Search for the cell housing the specified text and yield its [x, y] center coordinate. 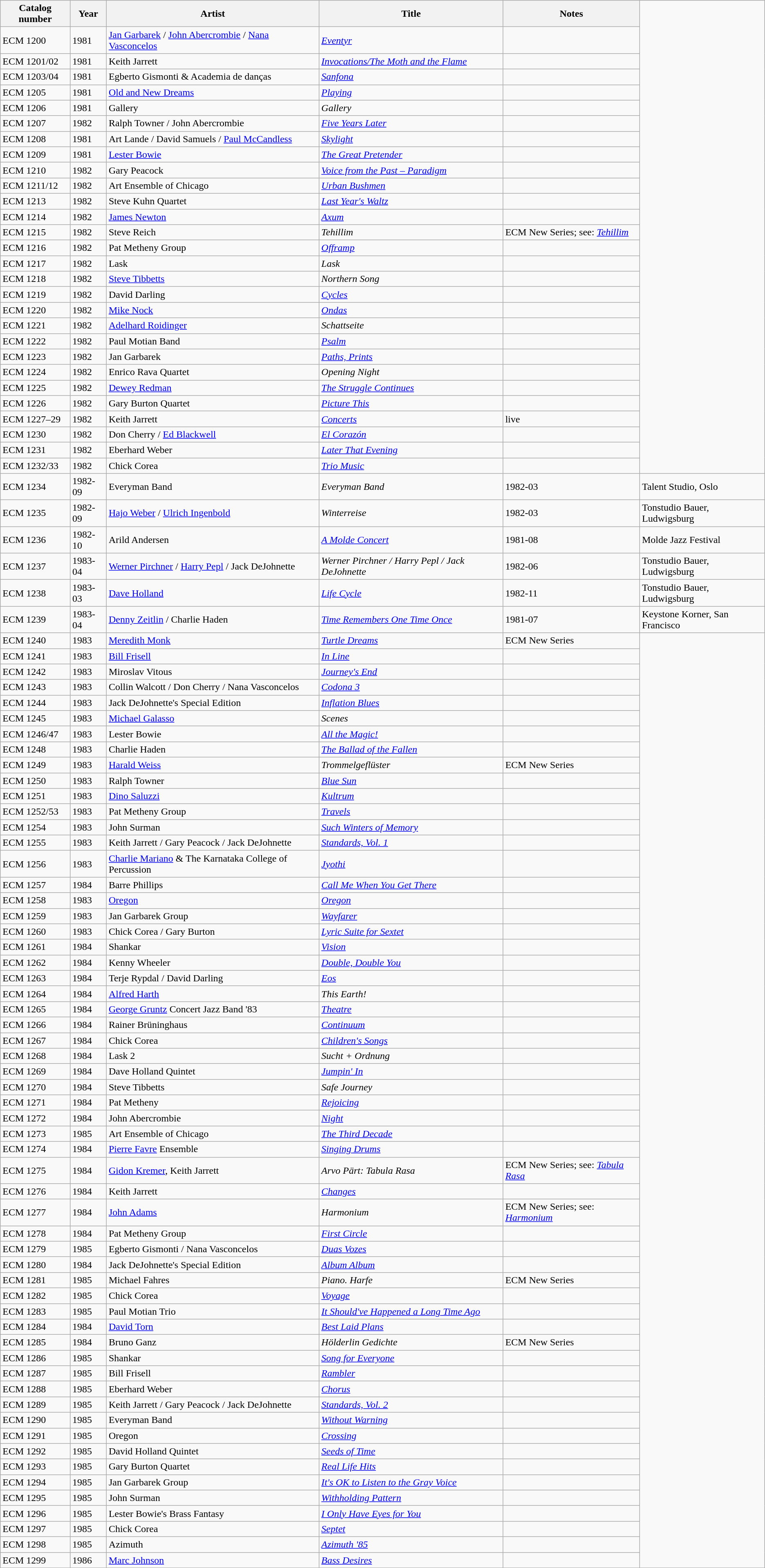
ECM 1275 [35, 1170]
ECM 1257 [35, 885]
Rejoicing [411, 1103]
Song for Everyone [411, 1358]
ECM 1287 [35, 1374]
ECM 1241 [35, 656]
ECM 1239 [35, 619]
Old and New Dreams [212, 92]
ECM New Series; see: Tehillim [571, 232]
ECM 1291 [35, 1436]
Eventyr [411, 40]
ECM 1209 [35, 154]
Meredith Monk [212, 641]
Picture This [411, 403]
ECM 1213 [35, 201]
The Great Pretender [411, 154]
Piano. Harfe [411, 1280]
Inflation Blues [411, 703]
Tehillim [411, 232]
Sucht + Ordnung [411, 1056]
Arvo Pärt: Tabula Rasa [411, 1170]
ECM 1215 [35, 232]
ECM 1245 [35, 718]
ECM 1289 [35, 1405]
Last Year's Waltz [411, 201]
Dave Holland [212, 593]
David Holland Quintet [212, 1451]
Pierre Favre Ensemble [212, 1149]
Five Years Later [411, 123]
ECM 1244 [35, 703]
ECM 1296 [35, 1513]
Talent Studio, Oslo [702, 487]
In Line [411, 656]
Ondas [411, 310]
ECM 1278 [35, 1233]
ECM 1224 [35, 372]
Barre Phillips [212, 885]
Night [411, 1118]
The Struggle Continues [411, 388]
Title [411, 14]
Lester Bowie's Brass Fantasy [212, 1513]
Withholding Pattern [411, 1498]
ECM 1268 [35, 1056]
Winterreise [411, 513]
ECM 1203/04 [35, 77]
Rambler [411, 1374]
Trio Music [411, 465]
Dino Saluzzi [212, 796]
Rainer Brüninghaus [212, 1025]
Trommelgeflüster [411, 765]
It Should've Happened a Long Time Ago [411, 1311]
ECM 1265 [35, 1009]
Journey's End [411, 672]
ECM 1237 [35, 566]
Arild Andersen [212, 540]
ECM 1205 [35, 92]
Such Winters of Memory [411, 827]
Ralph Towner / John Abercrombie [212, 123]
Collin Walcott / Don Cherry / Nana Vasconcelos [212, 687]
Don Cherry / Ed Blackwell [212, 434]
Hajo Weber / Ulrich Ingenbold [212, 513]
ECM 1266 [35, 1025]
ECM 1290 [35, 1420]
ECM 1254 [35, 827]
Wayfarer [411, 916]
ECM 1225 [35, 388]
ECM 1283 [35, 1311]
Pat Metheny [212, 1103]
ECM 1206 [35, 108]
Without Warning [411, 1420]
Cycles [411, 295]
Call Me When You Get There [411, 885]
Theatre [411, 1009]
Time Remembers One Time Once [411, 619]
Continuum [411, 1025]
Michael Fahres [212, 1280]
ECM 1218 [35, 279]
Harald Weiss [212, 765]
ECM 1260 [35, 931]
Marc Johnson [212, 1560]
Charlie Haden [212, 749]
Singing Drums [411, 1149]
ECM 1216 [35, 248]
I Only Have Eyes for You [411, 1513]
ECM 1230 [35, 434]
Changes [411, 1191]
ECM 1226 [35, 403]
Mike Nock [212, 310]
Blue Sun [411, 781]
Denny Zeitlin / Charlie Haden [212, 619]
Catalog number [35, 14]
Kultrum [411, 796]
ECM 1246/47 [35, 734]
1982-06 [571, 566]
Bass Desires [411, 1560]
David Darling [212, 295]
1983-03 [88, 593]
Keystone Korner, San Francisco [702, 619]
Ralph Towner [212, 781]
ECM 1214 [35, 217]
George Gruntz Concert Jazz Band '83 [212, 1009]
ECM 1242 [35, 672]
Opening Night [411, 372]
ECM 1270 [35, 1087]
Playing [411, 92]
John Adams [212, 1213]
ECM 1248 [35, 749]
ECM 1264 [35, 994]
ECM New Series; see: Tabula Rasa [571, 1170]
All the Magic! [411, 734]
ECM 1258 [35, 900]
ECM 1271 [35, 1103]
Adelhard Roidinger [212, 326]
Jan Garbarek / John Abercrombie / Nana Vasconcelos [212, 40]
Notes [571, 14]
Steve Reich [212, 232]
1981-07 [571, 619]
ECM 1211/12 [35, 185]
ECM 1207 [35, 123]
ECM 1227–29 [35, 419]
ECM 1286 [35, 1358]
Vision [411, 947]
ECM 1249 [35, 765]
Psalm [411, 341]
Seeds of Time [411, 1451]
ECM 1200 [35, 40]
ECM 1250 [35, 781]
ECM 1284 [35, 1327]
ECM 1280 [35, 1264]
Art Lande / David Samuels / Paul McCandless [212, 139]
Chick Corea / Gary Burton [212, 931]
Invocations/The Moth and the Flame [411, 61]
Eos [411, 978]
Terje Rypdal / David Darling [212, 978]
Molde Jazz Festival [702, 540]
Azimuth [212, 1544]
1981-08 [571, 540]
ECM 1272 [35, 1118]
Dave Holland Quintet [212, 1072]
ECM 1295 [35, 1498]
James Newton [212, 217]
The Ballad of the Fallen [411, 749]
ECM 1285 [35, 1342]
Jyothi [411, 864]
ECM 1267 [35, 1041]
Turtle Dreams [411, 641]
Best Laid Plans [411, 1327]
This Earth! [411, 994]
ECM 1292 [35, 1451]
Children's Songs [411, 1041]
ECM 1276 [35, 1191]
Codona 3 [411, 687]
Lyric Suite for Sextet [411, 931]
ECM 1235 [35, 513]
ECM 1222 [35, 341]
Scenes [411, 718]
ECM 1223 [35, 357]
Safe Journey [411, 1087]
El Corazón [411, 434]
Egberto Gismonti & Academia de danças [212, 77]
The Third Decade [411, 1134]
Crossing [411, 1436]
Kenny Wheeler [212, 963]
Standards, Vol. 1 [411, 843]
Gidon Kremer, Keith Jarrett [212, 1170]
It's OK to Listen to the Gray Voice [411, 1482]
ECM 1208 [35, 139]
ECM 1221 [35, 326]
Year [88, 14]
Steve Kuhn Quartet [212, 201]
Life Cycle [411, 593]
Enrico Rava Quartet [212, 372]
ECM 1252/53 [35, 812]
A Molde Concert [411, 540]
ECM 1261 [35, 947]
Voice from the Past – Paradigm [411, 170]
Harmonium [411, 1213]
1986 [88, 1560]
Paths, Prints [411, 357]
ECM 1219 [35, 295]
ECM 1269 [35, 1072]
Michael Galasso [212, 718]
Offramp [411, 248]
ECM 1240 [35, 641]
Travels [411, 812]
Paul Motian Band [212, 341]
Jumpin' In [411, 1072]
Skylight [411, 139]
Later That Evening [411, 450]
Double, Double You [411, 963]
John Abercrombie [212, 1118]
ECM 1297 [35, 1529]
Axum [411, 217]
Urban Bushmen [411, 185]
ECM 1279 [35, 1249]
Azimuth '85 [411, 1544]
Voyage [411, 1295]
Artist [212, 14]
Gary Peacock [212, 170]
ECM New Series; see: Harmonium [571, 1213]
ECM 1251 [35, 796]
Album Album [411, 1264]
ECM 1234 [35, 487]
ECM 1262 [35, 963]
Dewey Redman [212, 388]
Schattseite [411, 326]
ECM 1210 [35, 170]
Chorus [411, 1389]
Charlie Mariano & The Karnataka College of Percussion [212, 864]
Concerts [411, 419]
Alfred Harth [212, 994]
Jan Garbarek [212, 357]
ECM 1273 [35, 1134]
Duas Vozes [411, 1249]
ECM 1277 [35, 1213]
First Circle [411, 1233]
Real Life Hits [411, 1467]
ECM 1236 [35, 540]
ECM 1238 [35, 593]
Standards, Vol. 2 [411, 1405]
David Torn [212, 1327]
ECM 1231 [35, 450]
ECM 1298 [35, 1544]
1982-10 [88, 540]
ECM 1255 [35, 843]
ECM 1201/02 [35, 61]
ECM 1282 [35, 1295]
live [571, 419]
ECM 1288 [35, 1389]
Hölderlin Gedichte [411, 1342]
ECM 1243 [35, 687]
ECM 1263 [35, 978]
1982-11 [571, 593]
ECM 1281 [35, 1280]
Egberto Gismonti / Nana Vasconcelos [212, 1249]
Lask 2 [212, 1056]
ECM 1232/33 [35, 465]
ECM 1220 [35, 310]
ECM 1294 [35, 1482]
ECM 1256 [35, 864]
Paul Motian Trio [212, 1311]
Miroslav Vitous [212, 672]
ECM 1293 [35, 1467]
Sanfona [411, 77]
ECM 1217 [35, 264]
ECM 1274 [35, 1149]
Septet [411, 1529]
ECM 1299 [35, 1560]
ECM 1259 [35, 916]
Bruno Ganz [212, 1342]
Northern Song [411, 279]
